Provide the [X, Y] coordinate of the cell's center where the given text is located.  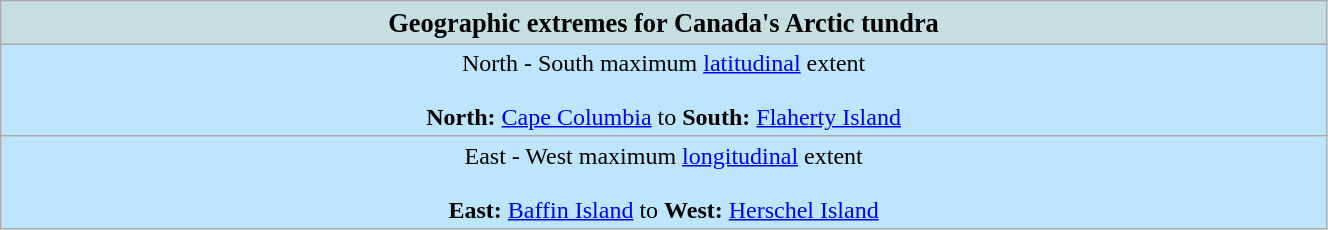
Geographic extremes for Canada's Arctic tundra [664, 23]
East - West maximum longitudinal extentEast: Baffin Island to West: Herschel Island [664, 182]
North - South maximum latitudinal extentNorth: Cape Columbia to South: Flaherty Island [664, 90]
